Find where the given text appears and provide that cell's center as [X, Y] coordinate. 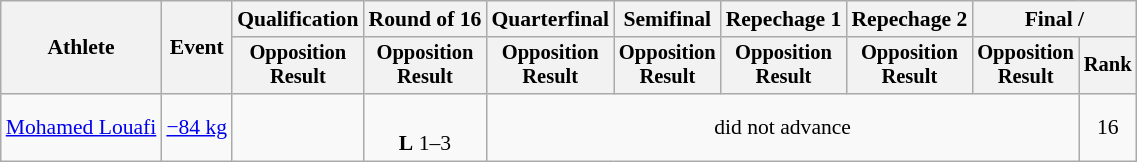
Round of 16 [424, 19]
Qualification [298, 19]
Repechage 2 [909, 19]
16 [1108, 128]
Athlete [82, 48]
did not advance [782, 128]
L 1–3 [424, 128]
Event [196, 48]
Rank [1108, 66]
Mohamed Louafi [82, 128]
Repechage 1 [784, 19]
−84 kg [196, 128]
Semifinal [668, 19]
Quarterfinal [550, 19]
Final / [1054, 19]
